Search for the cell housing the specified text and yield its [x, y] center coordinate. 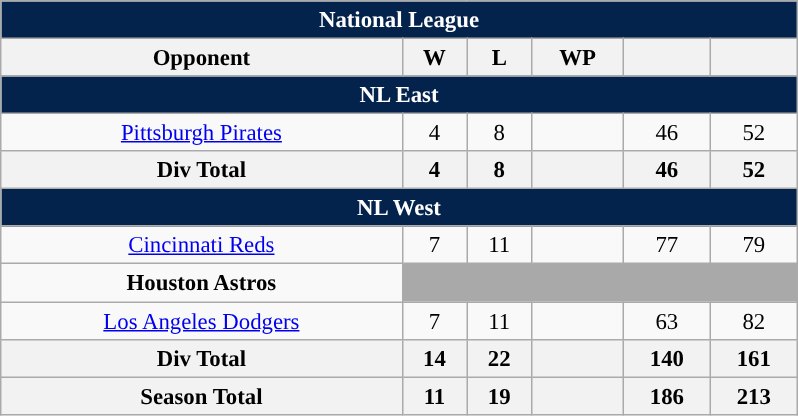
161 [754, 358]
79 [754, 245]
140 [666, 358]
14 [434, 358]
Opponent [202, 58]
NL East [399, 95]
82 [754, 321]
Cincinnati Reds [202, 245]
Houston Astros [202, 283]
NL West [399, 208]
213 [754, 396]
National League [399, 20]
186 [666, 396]
Los Angeles Dodgers [202, 321]
W [434, 58]
22 [500, 358]
19 [500, 396]
Pittsburgh Pirates [202, 133]
77 [666, 245]
Season Total [202, 396]
WP [578, 58]
63 [666, 321]
L [500, 58]
